From the cell containing the given text, extract its center point as [x, y] coordinate. 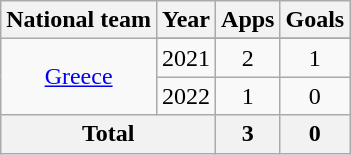
Apps [248, 20]
2022 [186, 96]
Total [108, 134]
Year [186, 20]
Goals [315, 20]
2021 [186, 58]
Greece [79, 77]
3 [248, 134]
National team [79, 20]
2 [248, 58]
